Search for the cell housing the specified text and yield its (X, Y) center coordinate. 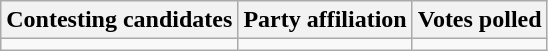
Party affiliation (325, 20)
Votes polled (480, 20)
Contesting candidates (120, 20)
